For the text-containing cell, return its midpoint in (X, Y) coordinate format. 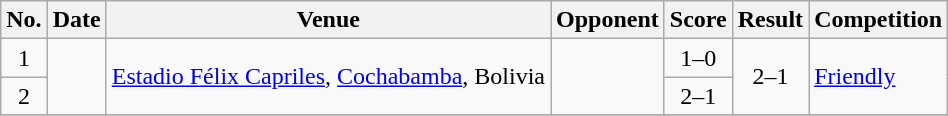
1–0 (698, 58)
1 (24, 58)
No. (24, 20)
2 (24, 96)
Venue (328, 20)
Friendly (878, 77)
Score (698, 20)
Date (76, 20)
Opponent (608, 20)
Competition (878, 20)
Result (770, 20)
Estadio Félix Capriles, Cochabamba, Bolivia (328, 77)
